Provide the [x, y] coordinate of the cell's center where the given text is located.  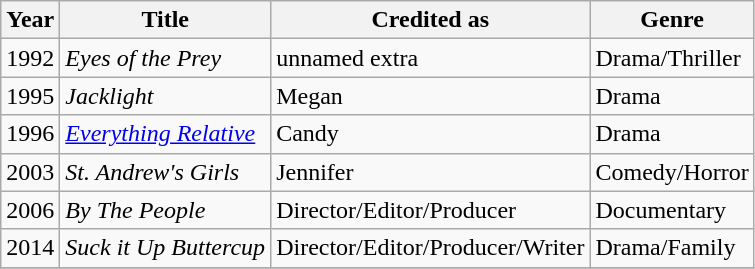
Documentary [672, 210]
Drama/Family [672, 248]
By The People [166, 210]
Drama/Thriller [672, 58]
Director/Editor/Producer/Writer [430, 248]
Genre [672, 20]
Jacklight [166, 96]
1995 [30, 96]
unnamed extra [430, 58]
Candy [430, 134]
2003 [30, 172]
Year [30, 20]
Comedy/Horror [672, 172]
Director/Editor/Producer [430, 210]
Credited as [430, 20]
Jennifer [430, 172]
1996 [30, 134]
2006 [30, 210]
Title [166, 20]
Suck it Up Buttercup [166, 248]
2014 [30, 248]
Eyes of the Prey [166, 58]
St. Andrew's Girls [166, 172]
Everything Relative [166, 134]
Megan [430, 96]
1992 [30, 58]
